Return the (X, Y) coordinate for the center point of the cell that contains the specified text.  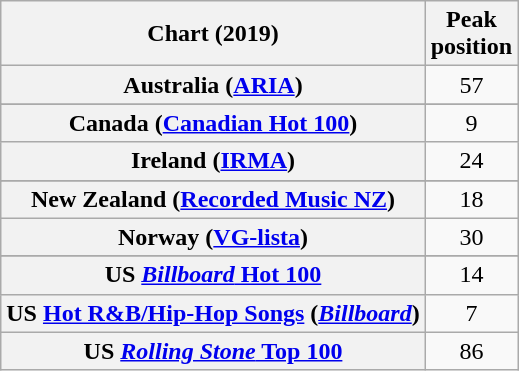
Norway (VG-lista) (213, 237)
86 (471, 351)
Ireland (IRMA) (213, 161)
US Billboard Hot 100 (213, 275)
18 (471, 199)
Australia (ARIA) (213, 85)
7 (471, 313)
30 (471, 237)
24 (471, 161)
9 (471, 123)
Peakposition (471, 34)
New Zealand (Recorded Music NZ) (213, 199)
US Rolling Stone Top 100 (213, 351)
US Hot R&B/Hip-Hop Songs (Billboard) (213, 313)
Chart (2019) (213, 34)
14 (471, 275)
Canada (Canadian Hot 100) (213, 123)
57 (471, 85)
